Detect which cell encompasses the target text, then output its [X, Y] center coordinate. 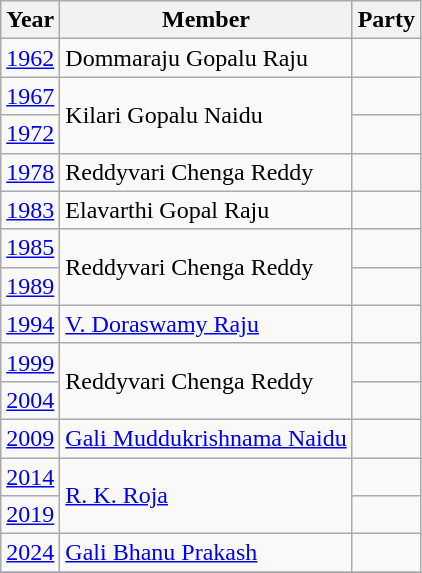
Gali Muddukrishnama Naidu [206, 438]
1989 [30, 286]
2009 [30, 438]
Member [206, 20]
1994 [30, 324]
Dommaraju Gopalu Raju [206, 58]
1999 [30, 362]
Elavarthi Gopal Raju [206, 210]
V. Doraswamy Raju [206, 324]
R. K. Roja [206, 496]
2014 [30, 477]
1985 [30, 248]
2019 [30, 515]
Kilari Gopalu Naidu [206, 115]
2004 [30, 400]
1962 [30, 58]
2024 [30, 553]
Year [30, 20]
Party [386, 20]
1978 [30, 172]
1983 [30, 210]
1967 [30, 96]
Gali Bhanu Prakash [206, 553]
1972 [30, 134]
